Identify which cell holds the provided text, then report its [X, Y] central coordinate. 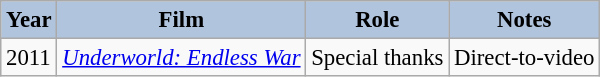
Special thanks [378, 58]
Notes [524, 20]
Film [182, 20]
2011 [29, 58]
Direct-to-video [524, 58]
Year [29, 20]
Role [378, 20]
Underworld: Endless War [182, 58]
